Search for the cell housing the specified text and yield its [X, Y] center coordinate. 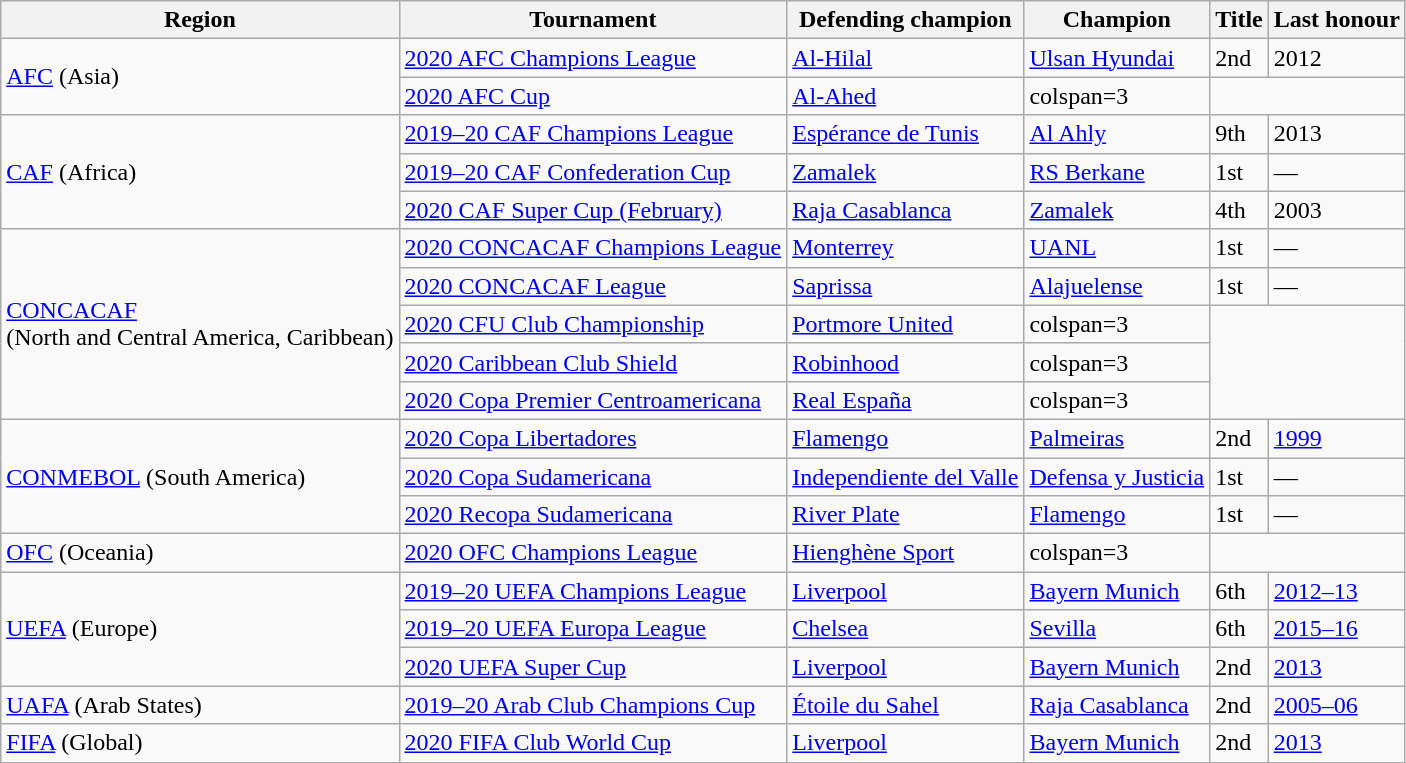
Palmeiras [1117, 438]
Defending champion [906, 20]
Robinhood [906, 362]
2019–20 CAF Champions League [593, 134]
4th [1240, 210]
Alajuelense [1117, 286]
2020 Copa Sudamericana [593, 477]
OFC (Oceania) [200, 553]
2012–13 [1336, 591]
2020 CONCACAF League [593, 286]
RS Berkane [1117, 172]
2005–06 [1336, 705]
Independiente del Valle [906, 477]
2012 [1336, 58]
UAFA (Arab States) [200, 705]
Defensa y Justicia [1117, 477]
2019–20 CAF Confederation Cup [593, 172]
Sevilla [1117, 629]
Monterrey [906, 248]
River Plate [906, 515]
Étoile du Sahel [906, 705]
2015–16 [1336, 629]
Title [1240, 20]
CONCACAF(North and Central America, Caribbean) [200, 324]
Portmore United [906, 324]
2003 [1336, 210]
Hienghène Sport [906, 553]
FIFA (Global) [200, 743]
Al Ahly [1117, 134]
Ulsan Hyundai [1117, 58]
2020 OFC Champions League [593, 553]
2020 CAF Super Cup (February) [593, 210]
2020 AFC Cup [593, 96]
UANL [1117, 248]
2020 Recopa Sudamericana [593, 515]
1999 [1336, 438]
Champion [1117, 20]
UEFA (Europe) [200, 629]
2020 Caribbean Club Shield [593, 362]
2020 CONCACAF Champions League [593, 248]
2019–20 UEFA Champions League [593, 591]
9th [1240, 134]
CAF (Africa) [200, 172]
2020 AFC Champions League [593, 58]
Chelsea [906, 629]
Region [200, 20]
CONMEBOL (South America) [200, 476]
2020 Copa Premier Centroamericana [593, 400]
Saprissa [906, 286]
Espérance de Tunis [906, 134]
2020 UEFA Super Cup [593, 667]
2019–20 UEFA Europa League [593, 629]
Real España [906, 400]
Al-Ahed [906, 96]
2020 CFU Club Championship [593, 324]
2019–20 Arab Club Champions Cup [593, 705]
Tournament [593, 20]
AFC (Asia) [200, 77]
2020 FIFA Club World Cup [593, 743]
Al-Hilal [906, 58]
2020 Copa Libertadores [593, 438]
Last honour [1336, 20]
